Detect which cell encompasses the target text, then output its [x, y] center coordinate. 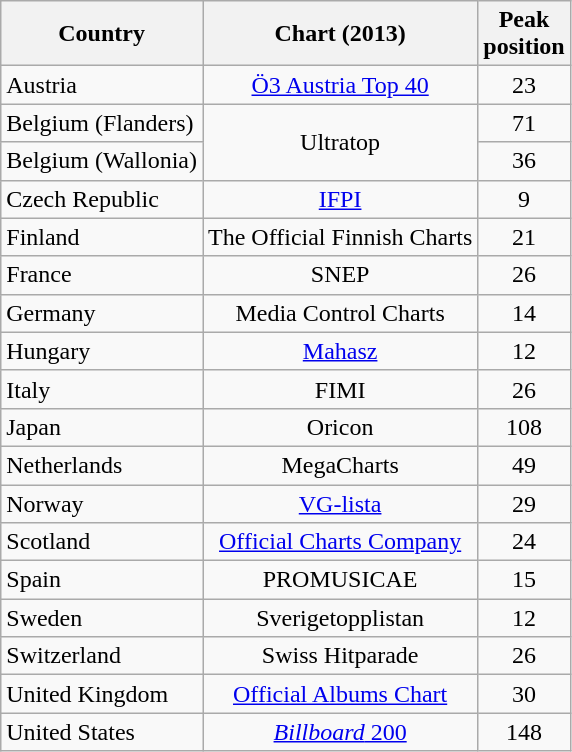
VG-lista [340, 503]
Official Albums Chart [340, 694]
PROMUSICAE [340, 580]
IFPI [340, 199]
Switzerland [102, 656]
Chart (2013) [340, 34]
49 [524, 465]
Hungary [102, 351]
France [102, 275]
Belgium (Wallonia) [102, 161]
14 [524, 313]
United Kingdom [102, 694]
Sweden [102, 618]
United States [102, 732]
Official Charts Company [340, 542]
Scotland [102, 542]
Czech Republic [102, 199]
23 [524, 85]
Peakposition [524, 34]
Spain [102, 580]
71 [524, 123]
Swiss Hitparade [340, 656]
24 [524, 542]
Ultratop [340, 142]
Ö3 Austria Top 40 [340, 85]
Mahasz [340, 351]
Billboard 200 [340, 732]
36 [524, 161]
21 [524, 237]
Japan [102, 427]
30 [524, 694]
9 [524, 199]
Belgium (Flanders) [102, 123]
The Official Finnish Charts [340, 237]
Austria [102, 85]
148 [524, 732]
15 [524, 580]
Oricon [340, 427]
MegaCharts [340, 465]
108 [524, 427]
29 [524, 503]
Finland [102, 237]
SNEP [340, 275]
Country [102, 34]
FIMI [340, 389]
Media Control Charts [340, 313]
Sverigetopplistan [340, 618]
Germany [102, 313]
Netherlands [102, 465]
Norway [102, 503]
Italy [102, 389]
